For the text-containing cell, return its midpoint in [X, Y] coordinate format. 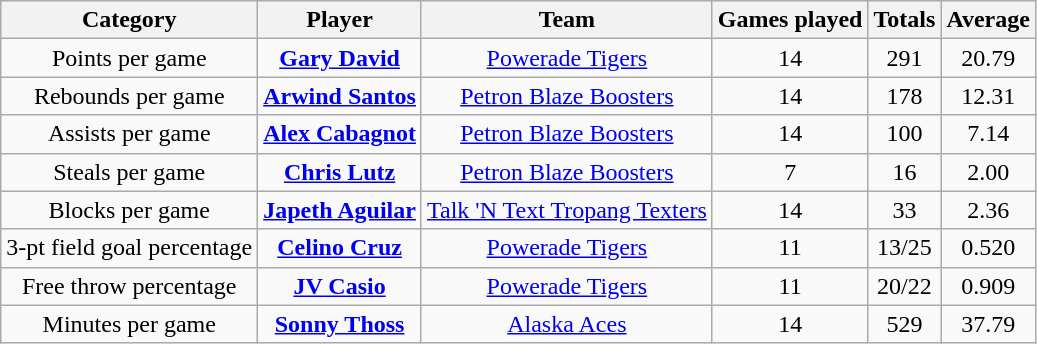
Minutes per game [130, 324]
2.36 [988, 210]
3-pt field goal percentage [130, 248]
16 [904, 172]
Category [130, 20]
7 [790, 172]
Free throw percentage [130, 286]
Rebounds per game [130, 96]
Blocks per game [130, 210]
Alaska Aces [566, 324]
100 [904, 134]
Talk 'N Text Tropang Texters [566, 210]
529 [904, 324]
12.31 [988, 96]
Team [566, 20]
Average [988, 20]
Gary David [340, 58]
Celino Cruz [340, 248]
Player [340, 20]
0.520 [988, 248]
2.00 [988, 172]
Sonny Thoss [340, 324]
JV Casio [340, 286]
20/22 [904, 286]
37.79 [988, 324]
7.14 [988, 134]
Assists per game [130, 134]
291 [904, 58]
0.909 [988, 286]
Games played [790, 20]
Chris Lutz [340, 172]
Points per game [130, 58]
Japeth Aguilar [340, 210]
20.79 [988, 58]
13/25 [904, 248]
Steals per game [130, 172]
33 [904, 210]
Arwind Santos [340, 96]
Alex Cabagnot [340, 134]
Totals [904, 20]
178 [904, 96]
